Return [X, Y] of the center of cell containing provided text 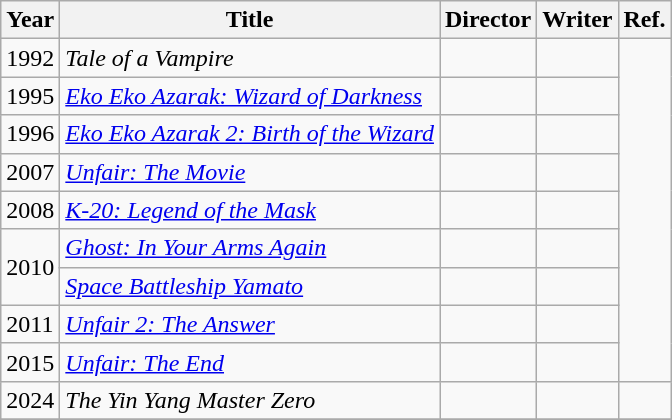
Tale of a Vampire [250, 58]
2024 [30, 400]
1995 [30, 96]
Unfair: The End [250, 362]
Year [30, 20]
Unfair 2: The Answer [250, 324]
Writer [578, 20]
Unfair: The Movie [250, 172]
Ghost: In Your Arms Again [250, 248]
2015 [30, 362]
Ref. [644, 20]
Eko Eko Azarak: Wizard of Darkness [250, 96]
K-20: Legend of the Mask [250, 210]
Space Battleship Yamato [250, 286]
Director [488, 20]
1996 [30, 134]
2008 [30, 210]
2007 [30, 172]
2010 [30, 267]
The Yin Yang Master Zero [250, 400]
Title [250, 20]
Eko Eko Azarak 2: Birth of the Wizard [250, 134]
2011 [30, 324]
1992 [30, 58]
